Find where the given text appears and provide that cell's center as (x, y) coordinate. 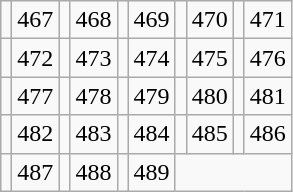
486 (268, 134)
478 (94, 96)
469 (152, 20)
488 (94, 172)
489 (152, 172)
480 (210, 96)
484 (152, 134)
470 (210, 20)
485 (210, 134)
476 (268, 58)
479 (152, 96)
472 (36, 58)
483 (94, 134)
477 (36, 96)
475 (210, 58)
468 (94, 20)
467 (36, 20)
474 (152, 58)
481 (268, 96)
487 (36, 172)
482 (36, 134)
471 (268, 20)
473 (94, 58)
